Locate the cell with the specified text and output its [x, y] center coordinate. 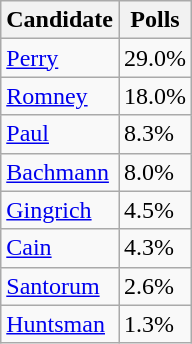
8.3% [154, 134]
2.6% [154, 286]
Gingrich [60, 210]
29.0% [154, 58]
Huntsman [60, 324]
Candidate [60, 20]
4.3% [154, 248]
Bachmann [60, 172]
18.0% [154, 96]
Paul [60, 134]
1.3% [154, 324]
Santorum [60, 286]
Romney [60, 96]
4.5% [154, 210]
Polls [154, 20]
Cain [60, 248]
Perry [60, 58]
8.0% [154, 172]
